Return [X, Y] of the center of cell containing provided text 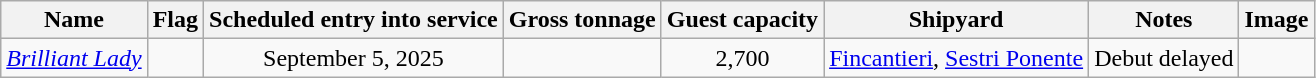
Brilliant Lady [74, 58]
Scheduled entry into service [354, 20]
Notes [1164, 20]
Debut delayed [1164, 58]
September 5, 2025 [354, 58]
2,700 [742, 58]
Guest capacity [742, 20]
Image [1276, 20]
Name [74, 20]
Gross tonnage [582, 20]
Fincantieri, Sestri Ponente [956, 58]
Shipyard [956, 20]
Flag [175, 20]
